Detect which cell encompasses the target text, then output its (x, y) center coordinate. 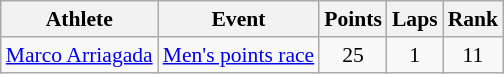
Men's points race (238, 55)
Points (353, 19)
Laps (415, 19)
Marco Arriagada (80, 55)
Athlete (80, 19)
25 (353, 55)
Event (238, 19)
11 (474, 55)
Rank (474, 19)
1 (415, 55)
